Output the (X, Y) coordinate of the center of the cell containing the given text.  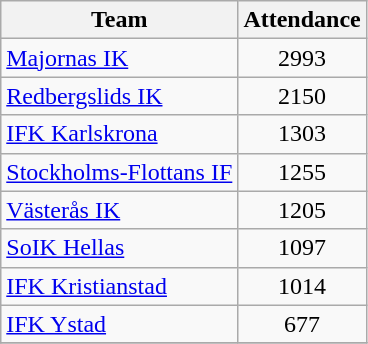
677 (302, 324)
1097 (302, 248)
1205 (302, 210)
Majornas IK (120, 58)
Västerås IK (120, 210)
IFK Ystad (120, 324)
2150 (302, 96)
Redbergslids IK (120, 96)
1014 (302, 286)
Attendance (302, 20)
SoIK Hellas (120, 248)
IFK Karlskrona (120, 134)
IFK Kristianstad (120, 286)
Team (120, 20)
1255 (302, 172)
Stockholms-Flottans IF (120, 172)
1303 (302, 134)
2993 (302, 58)
